From the cell containing the given text, extract its center point as [x, y] coordinate. 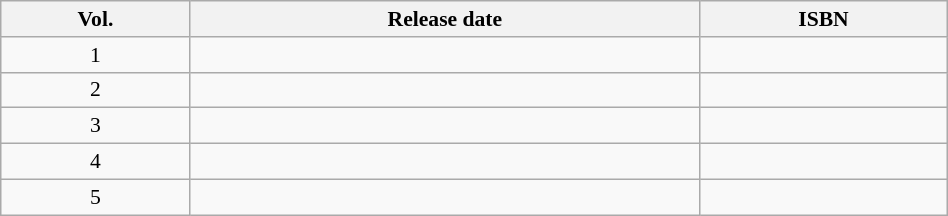
Release date [445, 19]
5 [96, 197]
4 [96, 162]
Vol. [96, 19]
3 [96, 126]
1 [96, 55]
ISBN [824, 19]
2 [96, 90]
